For the text-containing cell, return its midpoint in [X, Y] coordinate format. 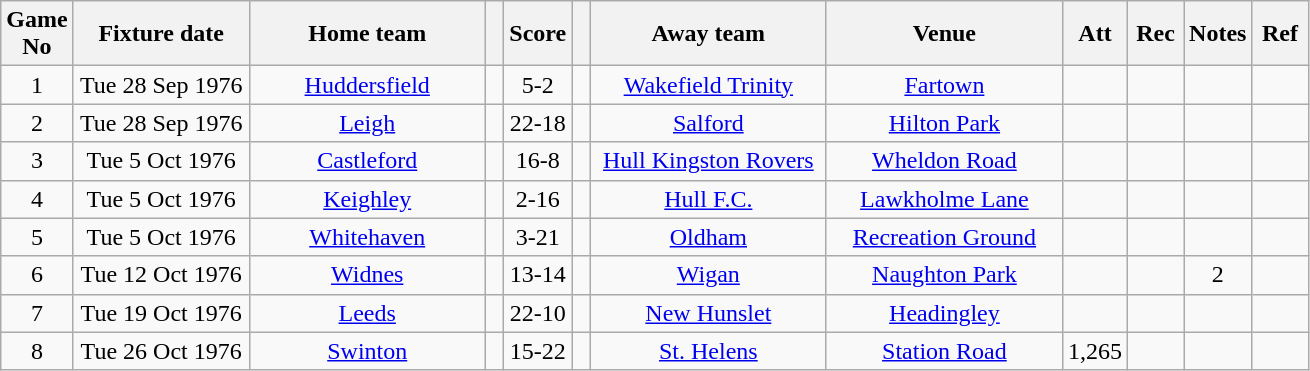
Swinton [367, 351]
Whitehaven [367, 237]
Leeds [367, 313]
Naughton Park [944, 275]
St. Helens [708, 351]
Headingley [944, 313]
2-16 [538, 199]
New Hunslet [708, 313]
Hull Kingston Rovers [708, 161]
7 [37, 313]
5-2 [538, 85]
22-18 [538, 123]
Widnes [367, 275]
Lawkholme Lane [944, 199]
5 [37, 237]
3 [37, 161]
Oldham [708, 237]
Hilton Park [944, 123]
Fixture date [161, 34]
Recreation Ground [944, 237]
Huddersfield [367, 85]
Castleford [367, 161]
Ref [1280, 34]
13-14 [538, 275]
Home team [367, 34]
Rec [1156, 34]
Salford [708, 123]
Wigan [708, 275]
3-21 [538, 237]
Hull F.C. [708, 199]
Venue [944, 34]
Fartown [944, 85]
6 [37, 275]
16-8 [538, 161]
Game No [37, 34]
15-22 [538, 351]
22-10 [538, 313]
Tue 12 Oct 1976 [161, 275]
Wakefield Trinity [708, 85]
Tue 26 Oct 1976 [161, 351]
Score [538, 34]
1,265 [1094, 351]
Station Road [944, 351]
Away team [708, 34]
Keighley [367, 199]
Notes [1218, 34]
Wheldon Road [944, 161]
4 [37, 199]
1 [37, 85]
Att [1094, 34]
Tue 19 Oct 1976 [161, 313]
Leigh [367, 123]
8 [37, 351]
